Determine the (X, Y) coordinate at the center of the cell enclosing the given text.  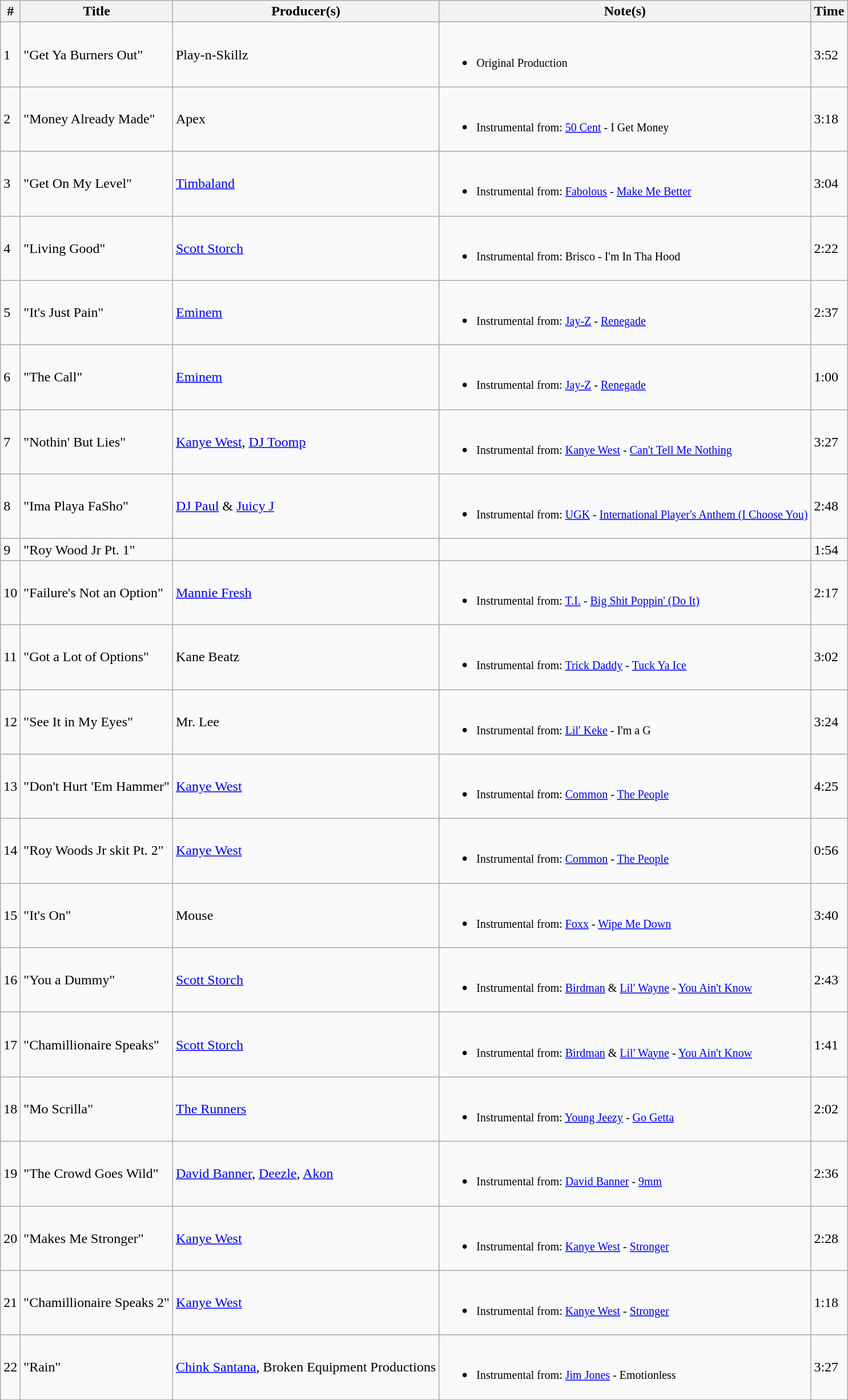
2:48 (829, 506)
Producer(s) (306, 11)
0:56 (829, 851)
"Nothin' But Lies" (97, 442)
Instrumental from: David Banner - 9mm (625, 1174)
13 (10, 787)
7 (10, 442)
3:18 (829, 119)
2:02 (829, 1109)
8 (10, 506)
2:17 (829, 593)
19 (10, 1174)
3:04 (829, 184)
Kanye West, DJ Toomp (306, 442)
"Living Good" (97, 248)
"The Crowd Goes Wild" (97, 1174)
Instrumental from: Lil' Keke - I'm a G (625, 722)
2 (10, 119)
"Get On My Level" (97, 184)
"Chamillionaire Speaks 2" (97, 1303)
3 (10, 184)
Instrumental from: Foxx - Wipe Me Down (625, 916)
Instrumental from: Brisco - I'm In Tha Hood (625, 248)
17 (10, 1045)
David Banner, Deezle, Akon (306, 1174)
3:02 (829, 657)
4:25 (829, 787)
Timbaland (306, 184)
Chink Santana, Broken Equipment Productions (306, 1367)
21 (10, 1303)
Kane Beatz (306, 657)
14 (10, 851)
3:24 (829, 722)
2:36 (829, 1174)
"Money Already Made" (97, 119)
12 (10, 722)
Instrumental from: 50 Cent - I Get Money (625, 119)
4 (10, 248)
"See It in My Eyes" (97, 722)
2:22 (829, 248)
16 (10, 980)
Instrumental from: UGK - International Player's Anthem (I Choose You) (625, 506)
"It's Just Pain" (97, 313)
"It's On" (97, 916)
1:54 (829, 549)
# (10, 11)
Play-n-Skillz (306, 55)
Apex (306, 119)
20 (10, 1238)
Original Production (625, 55)
3:52 (829, 55)
2:43 (829, 980)
Mouse (306, 916)
Instrumental from: Jim Jones - Emotionless (625, 1367)
Title (97, 11)
Time (829, 11)
DJ Paul & Juicy J (306, 506)
1 (10, 55)
2:37 (829, 313)
3:40 (829, 916)
"Rain" (97, 1367)
"Get Ya Burners Out" (97, 55)
10 (10, 593)
15 (10, 916)
22 (10, 1367)
1:41 (829, 1045)
11 (10, 657)
"Ima Playa FaSho" (97, 506)
1:18 (829, 1303)
"Don't Hurt 'Em Hammer" (97, 787)
Mr. Lee (306, 722)
"Roy Woods Jr skit Pt. 2" (97, 851)
"Failure's Not an Option" (97, 593)
1:00 (829, 377)
Instrumental from: T.I. - Big Shit Poppin' (Do It) (625, 593)
6 (10, 377)
"The Call" (97, 377)
"You a Dummy" (97, 980)
Instrumental from: Kanye West - Can't Tell Me Nothing (625, 442)
2:28 (829, 1238)
Instrumental from: Trick Daddy - Tuck Ya Ice (625, 657)
The Runners (306, 1109)
"Got a Lot of Options" (97, 657)
"Mo Scrilla" (97, 1109)
5 (10, 313)
Mannie Fresh (306, 593)
"Makes Me Stronger" (97, 1238)
"Chamillionaire Speaks" (97, 1045)
"Roy Wood Jr Pt. 1" (97, 549)
9 (10, 549)
Instrumental from: Young Jeezy - Go Getta (625, 1109)
Instrumental from: Fabolous - Make Me Better (625, 184)
18 (10, 1109)
Note(s) (625, 11)
